Pinpoint the cell where the given text exists, returning its (x, y) midpoint coordinate. 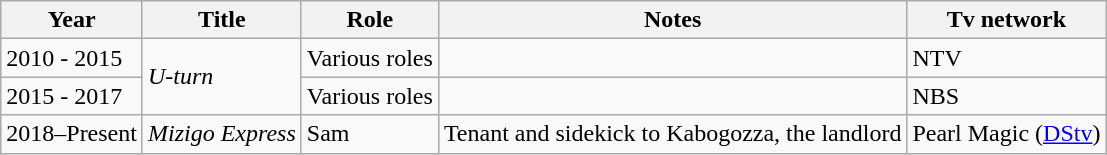
2010 - 2015 (72, 58)
Pearl Magic (DStv) (1006, 134)
2018–Present (72, 134)
NBS (1006, 96)
NTV (1006, 58)
Mizigo Express (222, 134)
Tv network (1006, 20)
Notes (672, 20)
2015 - 2017 (72, 96)
Year (72, 20)
Tenant and sidekick to Kabogozza, the landlord (672, 134)
Sam (370, 134)
U-turn (222, 77)
Title (222, 20)
Role (370, 20)
